Locate the cell with the specified text and output its [x, y] center coordinate. 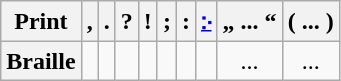
( ... ) [310, 21]
? [126, 21]
: [186, 21]
, [90, 21]
჻ [206, 21]
; [166, 21]
Print [41, 21]
„ ... “ [250, 21]
! [148, 21]
. [106, 21]
Braille [41, 61]
